Provide the [x, y] coordinate of the cell's center where the given text is located.  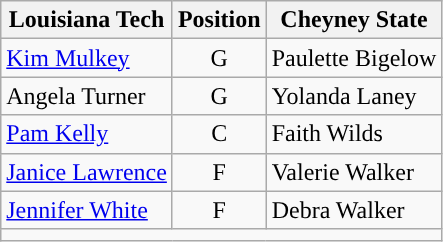
Debra Walker [354, 210]
Louisiana Tech [87, 20]
Kim Mulkey [87, 58]
Paulette Bigelow [354, 58]
Yolanda Laney [354, 96]
Jennifer White [87, 210]
Cheyney State [354, 20]
Valerie Walker [354, 172]
Faith Wilds [354, 134]
Position [219, 20]
Angela Turner [87, 96]
C [219, 134]
Janice Lawrence [87, 172]
Pam Kelly [87, 134]
